Extract the [X, Y] coordinate from the center of the cell holding the provided text.  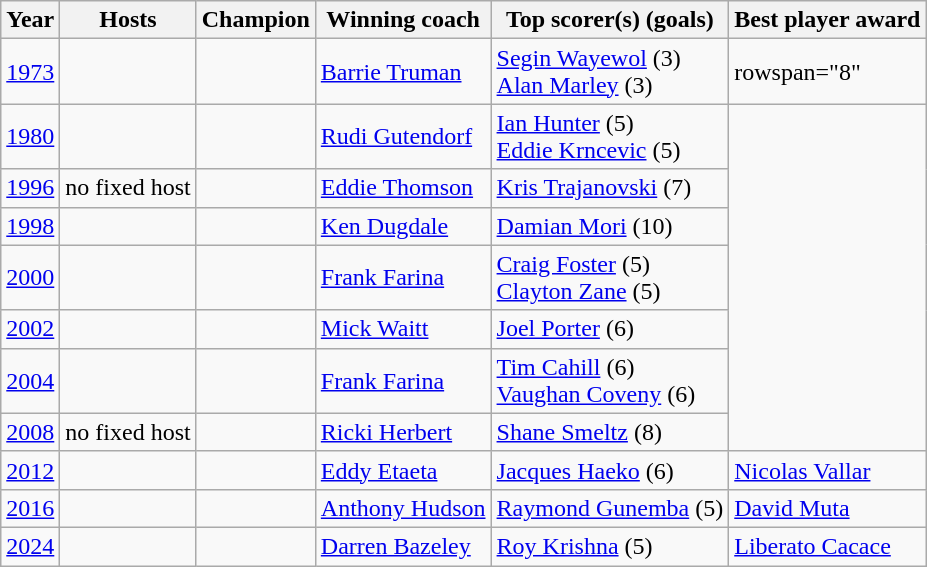
Jacques Haeko (6) [610, 470]
Joel Porter (6) [610, 329]
1980 [30, 136]
Roy Krishna (5) [610, 546]
Shane Smeltz (8) [610, 432]
Winning coach [403, 20]
1973 [30, 72]
Raymond Gunemba (5) [610, 508]
Eddie Thomson [403, 188]
Top scorer(s) (goals) [610, 20]
2008 [30, 432]
Eddy Etaeta [403, 470]
Champion [256, 20]
Craig Foster (5) Clayton Zane (5) [610, 278]
Ian Hunter (5) Eddie Krncevic (5) [610, 136]
Rudi Gutendorf [403, 136]
2016 [30, 508]
Kris Trajanovski (7) [610, 188]
Hosts [128, 20]
rowspan="8" [828, 72]
David Muta [828, 508]
Barrie Truman [403, 72]
Segin Wayewol (3) Alan Marley (3) [610, 72]
Tim Cahill (6) Vaughan Coveny (6) [610, 380]
Nicolas Vallar [828, 470]
Year [30, 20]
2002 [30, 329]
Damian Mori (10) [610, 226]
Best player award [828, 20]
Anthony Hudson [403, 508]
Darren Bazeley [403, 546]
Ricki Herbert [403, 432]
2000 [30, 278]
Ken Dugdale [403, 226]
Liberato Cacace [828, 546]
2012 [30, 470]
Mick Waitt [403, 329]
1998 [30, 226]
1996 [30, 188]
2024 [30, 546]
2004 [30, 380]
